From the cell containing the given text, extract its center point as [X, Y] coordinate. 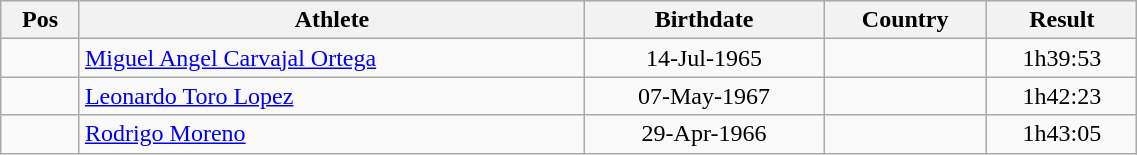
Miguel Angel Carvajal Ortega [332, 58]
1h43:05 [1062, 134]
Leonardo Toro Lopez [332, 96]
1h39:53 [1062, 58]
Rodrigo Moreno [332, 134]
14-Jul-1965 [704, 58]
Pos [40, 20]
1h42:23 [1062, 96]
Birthdate [704, 20]
Country [906, 20]
29-Apr-1966 [704, 134]
Result [1062, 20]
Athlete [332, 20]
07-May-1967 [704, 96]
